Find where the given text appears and provide that cell's center as [x, y] coordinate. 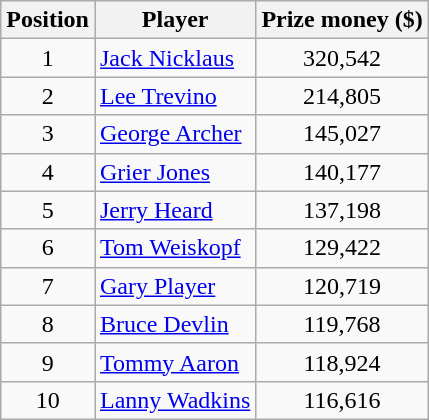
Position [48, 20]
4 [48, 172]
7 [48, 286]
1 [48, 58]
Gary Player [174, 286]
9 [48, 362]
129,422 [342, 248]
119,768 [342, 324]
140,177 [342, 172]
214,805 [342, 96]
118,924 [342, 362]
120,719 [342, 286]
Jack Nicklaus [174, 58]
Tom Weiskopf [174, 248]
Bruce Devlin [174, 324]
3 [48, 134]
2 [48, 96]
Lanny Wadkins [174, 400]
Player [174, 20]
Prize money ($) [342, 20]
320,542 [342, 58]
137,198 [342, 210]
116,616 [342, 400]
10 [48, 400]
Lee Trevino [174, 96]
Jerry Heard [174, 210]
6 [48, 248]
8 [48, 324]
Grier Jones [174, 172]
5 [48, 210]
Tommy Aaron [174, 362]
145,027 [342, 134]
George Archer [174, 134]
